Provide the (x, y) coordinate of the cell's center where the given text is located.  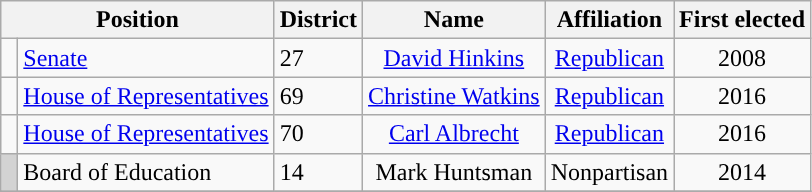
Affiliation (609, 20)
2014 (742, 172)
27 (318, 58)
2008 (742, 58)
Board of Education (146, 172)
Nonpartisan (609, 172)
Carl Albrecht (454, 134)
Senate (146, 58)
Mark Huntsman (454, 172)
David Hinkins (454, 58)
14 (318, 172)
First elected (742, 20)
Position (138, 20)
Name (454, 20)
69 (318, 96)
70 (318, 134)
Christine Watkins (454, 96)
District (318, 20)
